Detect which cell encompasses the target text, then output its [x, y] center coordinate. 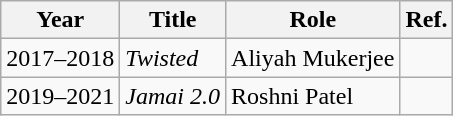
Ref. [426, 20]
Roshni Patel [313, 96]
Aliyah Mukerjee [313, 58]
Role [313, 20]
2017–2018 [60, 58]
2019–2021 [60, 96]
Year [60, 20]
Jamai 2.0 [173, 96]
Twisted [173, 58]
Title [173, 20]
